From the cell containing the given text, extract its center point as (X, Y) coordinate. 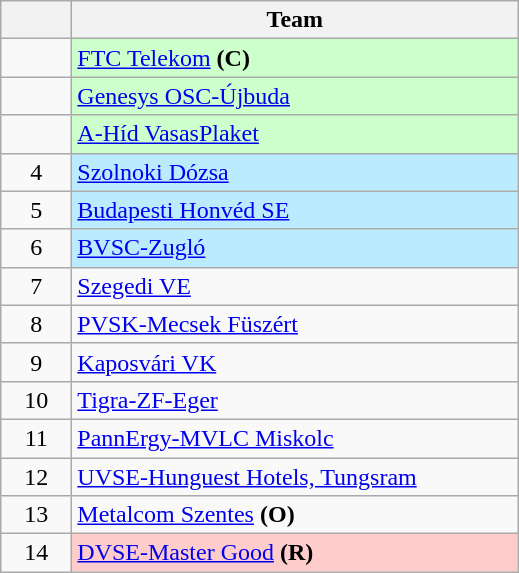
7 (36, 286)
Szegedi VE (295, 286)
Team (295, 20)
6 (36, 248)
10 (36, 400)
14 (36, 553)
13 (36, 515)
Genesys OSC-Újbuda (295, 96)
Metalcom Szentes (O) (295, 515)
9 (36, 362)
PVSK-Mecsek Füszért (295, 324)
5 (36, 210)
11 (36, 438)
Szolnoki Dózsa (295, 172)
A-Híd VasasPlaket (295, 134)
BVSC-Zugló (295, 248)
Tigra-ZF-Eger (295, 400)
12 (36, 477)
Budapesti Honvéd SE (295, 210)
8 (36, 324)
FTC Telekom (C) (295, 58)
4 (36, 172)
UVSE-Hunguest Hotels, Tungsram (295, 477)
Kaposvári VK (295, 362)
PannErgy-MVLC Miskolc (295, 438)
DVSE-Master Good (R) (295, 553)
